Return the [X, Y] coordinate for the center point of the cell that contains the specified text.  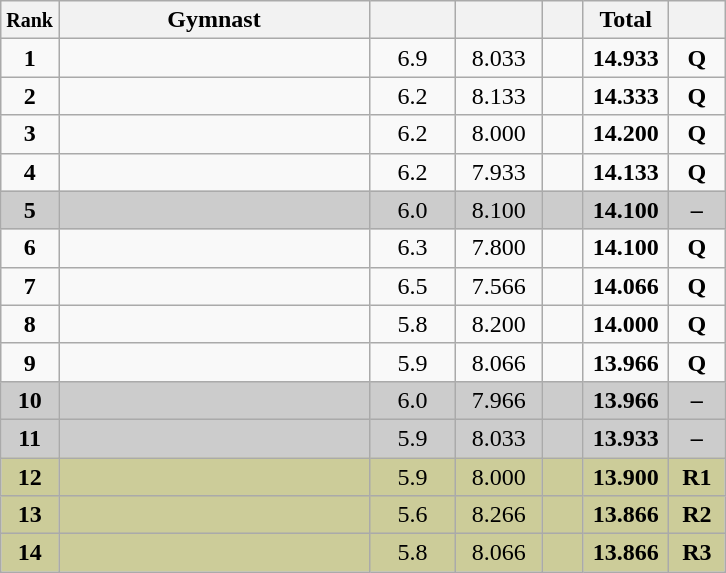
1 [30, 58]
9 [30, 362]
14.000 [626, 324]
R3 [697, 553]
6.9 [413, 58]
2 [30, 96]
12 [30, 477]
13.933 [626, 438]
6 [30, 248]
14.200 [626, 134]
4 [30, 172]
14.933 [626, 58]
Total [626, 20]
6.5 [413, 286]
R2 [697, 515]
8 [30, 324]
8.133 [499, 96]
7.800 [499, 248]
10 [30, 400]
8.266 [499, 515]
5.6 [413, 515]
13 [30, 515]
13.900 [626, 477]
7.966 [499, 400]
5 [30, 210]
14.333 [626, 96]
8.100 [499, 210]
8.200 [499, 324]
Rank [30, 20]
14 [30, 553]
7 [30, 286]
7.566 [499, 286]
6.3 [413, 248]
14.133 [626, 172]
7.933 [499, 172]
14.066 [626, 286]
3 [30, 134]
11 [30, 438]
R1 [697, 477]
Gymnast [214, 20]
